Pinpoint the cell where the given text exists, returning its [X, Y] midpoint coordinate. 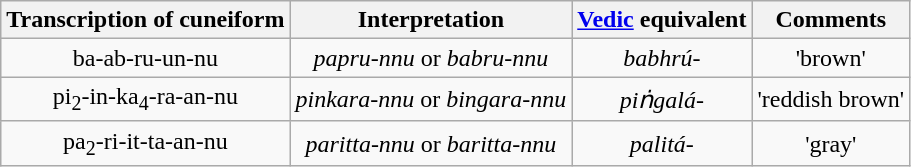
paritta-nnu or baritta-nnu [431, 143]
piṅgalá- [662, 99]
ba-ab-ru-un-nu [146, 58]
pi2-in-ka4-ra-an-nu [146, 99]
papru-nnu or babru-nnu [431, 58]
Comments [831, 20]
Vedic equivalent [662, 20]
Interpretation [431, 20]
pinkara-nnu or bingara-nnu [431, 99]
'brown' [831, 58]
palitá- [662, 143]
pa2-ri-it-ta-an-nu [146, 143]
'gray' [831, 143]
Transcription of cuneiform [146, 20]
babhrú- [662, 58]
'reddish brown' [831, 99]
